Return [x, y] of the center of cell containing provided text 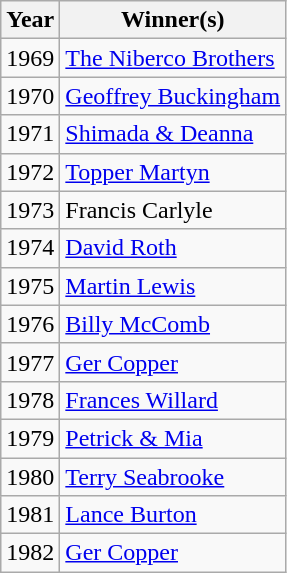
Billy McComb [173, 324]
1974 [30, 248]
1979 [30, 438]
Winner(s) [173, 20]
1975 [30, 286]
Terry Seabrooke [173, 477]
Frances Willard [173, 400]
1970 [30, 96]
1969 [30, 58]
1981 [30, 515]
Petrick & Mia [173, 438]
1973 [30, 210]
David Roth [173, 248]
1978 [30, 400]
Martin Lewis [173, 286]
Geoffrey Buckingham [173, 96]
Shimada & Deanna [173, 134]
Francis Carlyle [173, 210]
Year [30, 20]
1976 [30, 324]
1972 [30, 172]
Lance Burton [173, 515]
Topper Martyn [173, 172]
1980 [30, 477]
1982 [30, 553]
1971 [30, 134]
1977 [30, 362]
The Niberco Brothers [173, 58]
